Find where the given text appears and provide that cell's center as [X, Y] coordinate. 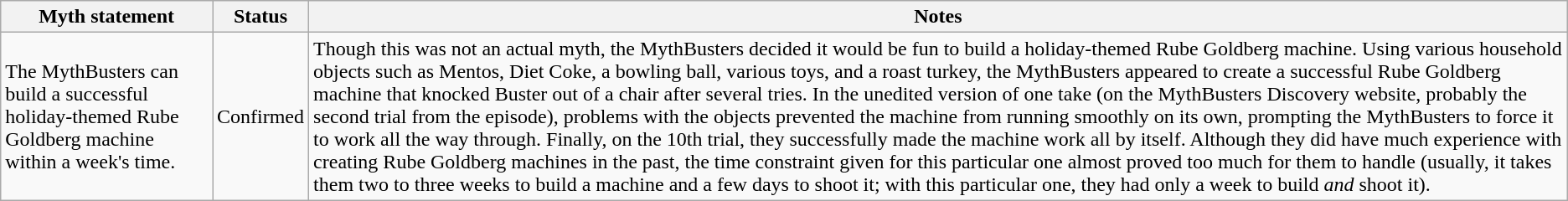
Status [261, 17]
Notes [938, 17]
Confirmed [261, 116]
Myth statement [107, 17]
The MythBusters can build a successful holiday-themed Rube Goldberg machine within a week's time. [107, 116]
